Locate the cell with the specified text and output its [x, y] center coordinate. 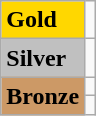
Bronze [43, 96]
Gold [43, 20]
Silver [43, 58]
